For the text-containing cell, return its midpoint in [X, Y] coordinate format. 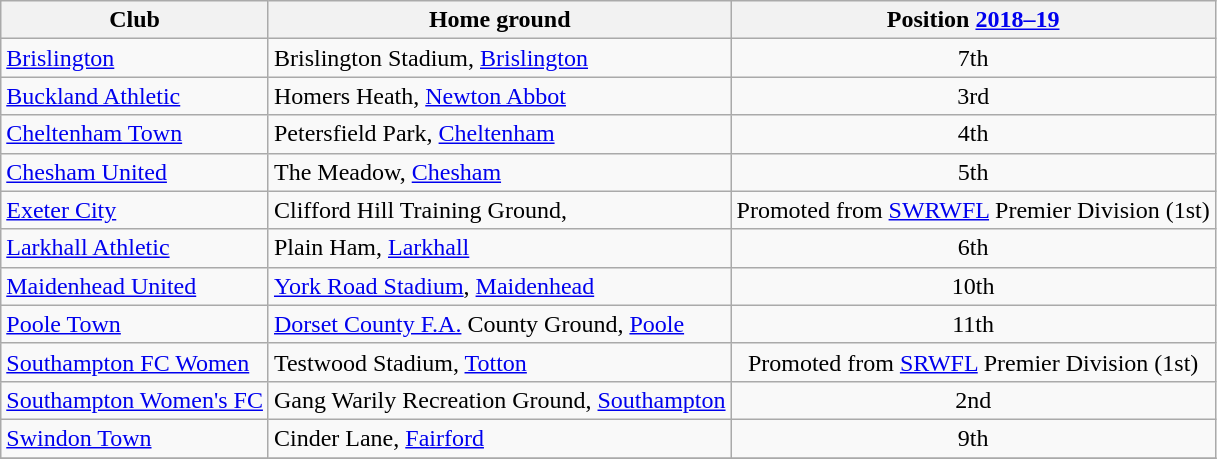
Brislington [135, 58]
Poole Town [135, 324]
Chesham United [135, 172]
Home ground [500, 20]
Cinder Lane, Fairford [500, 438]
Gang Warily Recreation Ground, Southampton [500, 400]
Homers Heath, Newton Abbot [500, 96]
9th [973, 438]
11th [973, 324]
Promoted from SRWFL Premier Division (1st) [973, 362]
Buckland Athletic [135, 96]
Cheltenham Town [135, 134]
5th [973, 172]
4th [973, 134]
Southampton FC Women [135, 362]
7th [973, 58]
Club [135, 20]
Petersfield Park, Cheltenham [500, 134]
Southampton Women's FC [135, 400]
Clifford Hill Training Ground, [500, 210]
2nd [973, 400]
The Meadow, Chesham [500, 172]
Plain Ham, Larkhall [500, 248]
Larkhall Athletic [135, 248]
Exeter City [135, 210]
Position 2018–19 [973, 20]
Dorset County F.A. County Ground, Poole [500, 324]
York Road Stadium, Maidenhead [500, 286]
Swindon Town [135, 438]
Maidenhead United [135, 286]
Promoted from SWRWFL Premier Division (1st) [973, 210]
Testwood Stadium, Totton [500, 362]
6th [973, 248]
Brislington Stadium, Brislington [500, 58]
3rd [973, 96]
10th [973, 286]
